Search for the cell housing the specified text and yield its [x, y] center coordinate. 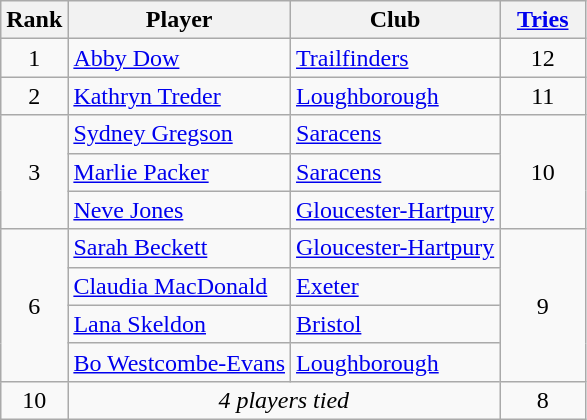
Rank [34, 20]
Tries [543, 20]
Marlie Packer [180, 172]
12 [543, 58]
8 [543, 400]
Lana Skeldon [180, 324]
Bo Westcombe-Evans [180, 362]
Club [396, 20]
Neve Jones [180, 210]
4 players tied [284, 400]
2 [34, 96]
Bristol [396, 324]
11 [543, 96]
Abby Dow [180, 58]
1 [34, 58]
Player [180, 20]
Exeter [396, 286]
Kathryn Treder [180, 96]
6 [34, 305]
Claudia MacDonald [180, 286]
Sarah Beckett [180, 248]
3 [34, 172]
Sydney Gregson [180, 134]
9 [543, 305]
Trailfinders [396, 58]
